Scan for the cell matching the given text and deliver its (X, Y) coordinate at center. 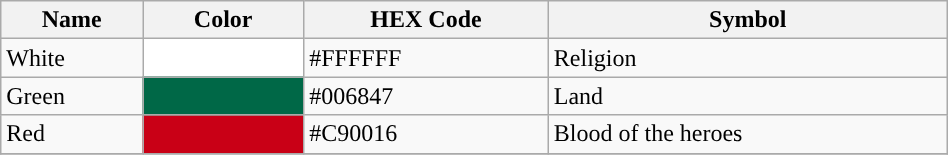
#006847 (426, 96)
HEX Code (426, 20)
White (72, 58)
Name (72, 20)
Green (72, 96)
Blood of the heroes (748, 134)
#C90016 (426, 134)
Color (224, 20)
Land (748, 96)
Religion (748, 58)
Symbol (748, 20)
Red (72, 134)
#FFFFFF (426, 58)
